Identify which cell holds the provided text, then report its (X, Y) central coordinate. 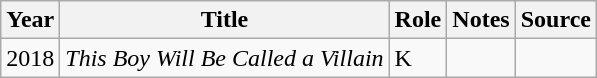
2018 (30, 58)
This Boy Will Be Called a Villain (224, 58)
Year (30, 20)
Source (556, 20)
Notes (481, 20)
Role (418, 20)
K (418, 58)
Title (224, 20)
